Extract the [x, y] coordinate from the center of the cell holding the provided text.  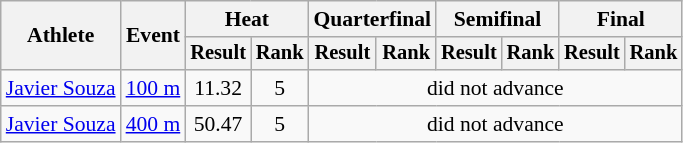
Final [620, 19]
50.47 [218, 124]
Athlete [61, 36]
100 m [154, 88]
Quarterfinal [372, 19]
Heat [246, 19]
Semifinal [498, 19]
400 m [154, 124]
Event [154, 36]
11.32 [218, 88]
